Locate the cell with the specified text and output its (x, y) center coordinate. 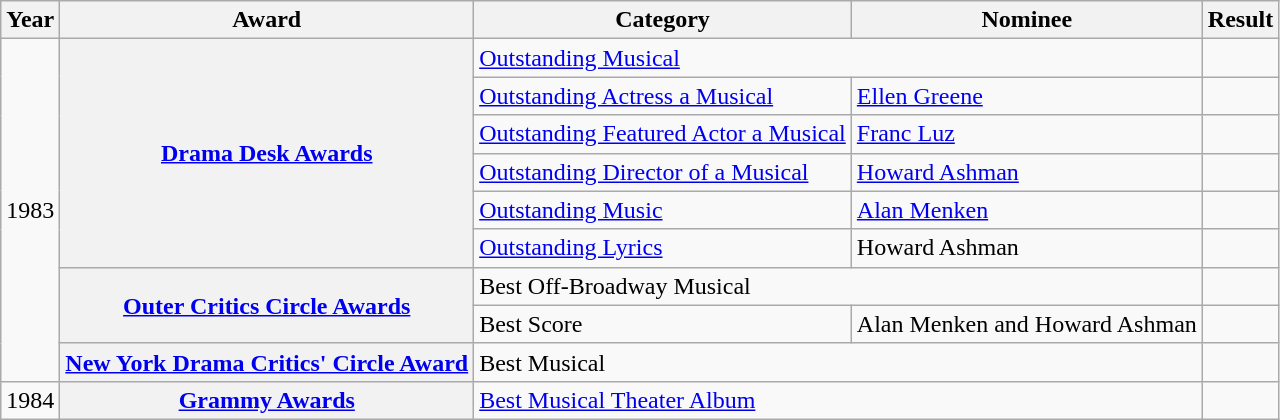
Franc Luz (1026, 134)
Result (1240, 20)
Category (663, 20)
Drama Desk Awards (267, 153)
Best Musical (838, 362)
Alan Menken and Howard Ashman (1026, 324)
New York Drama Critics' Circle Award (267, 362)
Outstanding Lyrics (663, 248)
Best Off-Broadway Musical (838, 286)
Outstanding Music (663, 210)
Alan Menken (1026, 210)
Outstanding Musical (838, 58)
1983 (30, 210)
Award (267, 20)
Outer Critics Circle Awards (267, 305)
Outstanding Actress a Musical (663, 96)
Best Musical Theater Album (838, 400)
Outstanding Featured Actor a Musical (663, 134)
Outstanding Director of a Musical (663, 172)
Nominee (1026, 20)
Best Score (663, 324)
Ellen Greene (1026, 96)
1984 (30, 400)
Grammy Awards (267, 400)
Year (30, 20)
